Return (X, Y) of the center of cell containing provided text 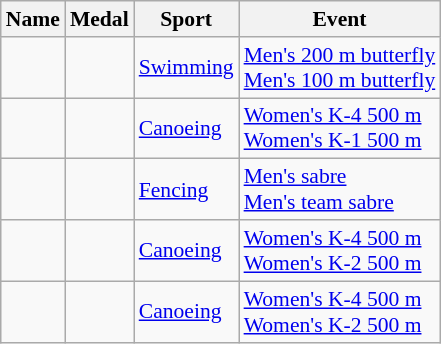
Swimming (186, 68)
Women's K-4 500 mWomen's K-1 500 m (340, 128)
Name (33, 19)
Medal (100, 19)
Fencing (186, 190)
Men's sabreMen's team sabre (340, 190)
Men's 200 m butterflyMen's 100 m butterfly (340, 68)
Sport (186, 19)
Event (340, 19)
